Pinpoint the cell where the given text exists, returning its [x, y] midpoint coordinate. 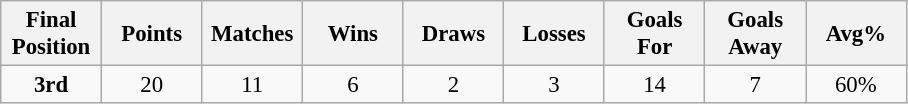
Matches [252, 34]
20 [152, 85]
Goals Away [756, 34]
Draws [454, 34]
Avg% [856, 34]
6 [354, 85]
Wins [354, 34]
Final Position [52, 34]
3rd [52, 85]
11 [252, 85]
14 [654, 85]
Goals For [654, 34]
60% [856, 85]
Points [152, 34]
Losses [554, 34]
3 [554, 85]
7 [756, 85]
2 [454, 85]
